Identify which cell holds the provided text, then report its [x, y] central coordinate. 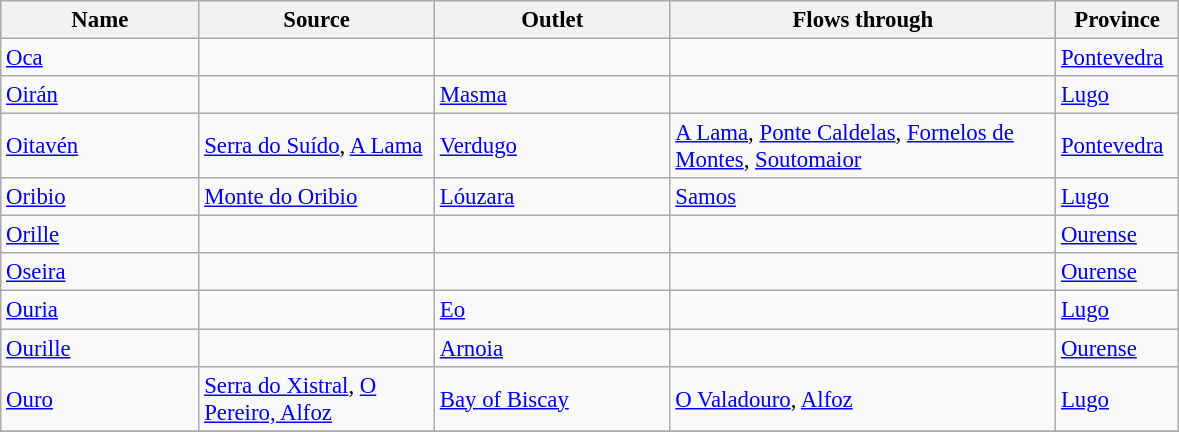
Outlet [552, 20]
Masma [552, 95]
A Lama, Ponte Caldelas, Fornelos de Montes, Soutomaior [863, 146]
Monte do Oribio [317, 197]
Arnoia [552, 348]
Ouro [100, 398]
Oribio [100, 197]
Ourille [100, 348]
O Valadouro, Alfoz [863, 398]
Flows through [863, 20]
Lóuzara [552, 197]
Serra do Xistral, O Pereiro, Alfoz [317, 398]
Name [100, 20]
Ouria [100, 310]
Province [1118, 20]
Oca [100, 58]
Serra do Suído, A Lama [317, 146]
Orille [100, 235]
Oseira [100, 273]
Oitavén [100, 146]
Bay of Biscay [552, 398]
Source [317, 20]
Verdugo [552, 146]
Samos [863, 197]
Eo [552, 310]
Oirán [100, 95]
